Detect which cell encompasses the target text, then output its [x, y] center coordinate. 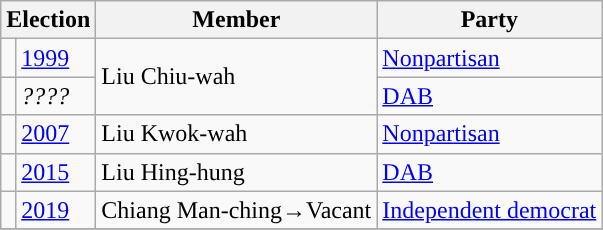
1999 [56, 58]
2015 [56, 172]
2007 [56, 134]
Liu Hing-hung [236, 172]
Election [48, 20]
???? [56, 96]
Party [490, 20]
2019 [56, 210]
Chiang Man-ching→Vacant [236, 210]
Member [236, 20]
Independent democrat [490, 210]
Liu Chiu-wah [236, 77]
Liu Kwok-wah [236, 134]
